From the cell containing the given text, extract its center point as (x, y) coordinate. 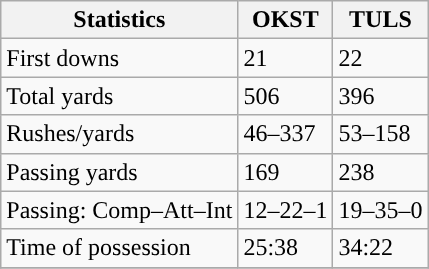
TULS (380, 20)
238 (380, 172)
Passing yards (120, 172)
46–337 (286, 134)
21 (286, 58)
Rushes/yards (120, 134)
Passing: Comp–Att–Int (120, 210)
First downs (120, 58)
12–22–1 (286, 210)
34:22 (380, 248)
396 (380, 96)
506 (286, 96)
169 (286, 172)
53–158 (380, 134)
OKST (286, 20)
19–35–0 (380, 210)
22 (380, 58)
Total yards (120, 96)
Time of possession (120, 248)
Statistics (120, 20)
25:38 (286, 248)
